Identify which cell holds the provided text, then report its [X, Y] central coordinate. 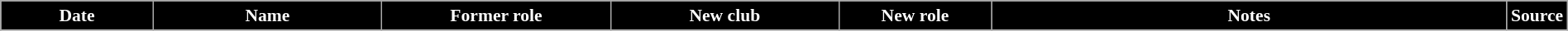
Source [1537, 15]
New role [915, 15]
Name [267, 15]
Former role [496, 15]
Notes [1249, 15]
Date [78, 15]
New club [724, 15]
